Search for the cell housing the specified text and yield its (x, y) center coordinate. 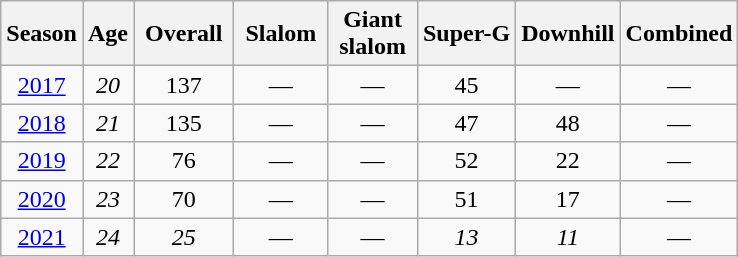
51 (466, 199)
24 (108, 237)
20 (108, 85)
45 (466, 85)
Age (108, 34)
2018 (42, 123)
70 (184, 199)
Season (42, 34)
52 (466, 161)
17 (568, 199)
135 (184, 123)
21 (108, 123)
Overall (184, 34)
13 (466, 237)
Giant slalom (373, 34)
2020 (42, 199)
25 (184, 237)
Slalom (281, 34)
Downhill (568, 34)
2019 (42, 161)
47 (466, 123)
Super-G (466, 34)
2021 (42, 237)
11 (568, 237)
48 (568, 123)
76 (184, 161)
137 (184, 85)
2017 (42, 85)
23 (108, 199)
Combined (679, 34)
